Identify which cell holds the provided text, then report its (x, y) central coordinate. 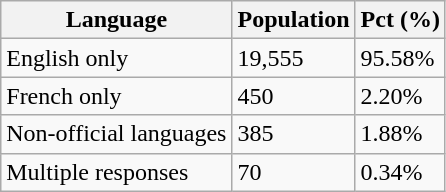
Non-official languages (116, 134)
1.88% (400, 134)
2.20% (400, 96)
Population (294, 20)
English only (116, 58)
70 (294, 172)
Language (116, 20)
0.34% (400, 172)
385 (294, 134)
Pct (%) (400, 20)
450 (294, 96)
95.58% (400, 58)
French only (116, 96)
19,555 (294, 58)
Multiple responses (116, 172)
